Search for the cell housing the specified text and yield its (X, Y) center coordinate. 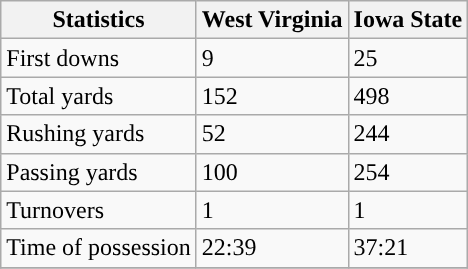
Time of possession (99, 248)
Iowa State (408, 20)
Rushing yards (99, 134)
244 (408, 134)
25 (408, 58)
Turnovers (99, 210)
37:21 (408, 248)
Passing yards (99, 172)
Statistics (99, 20)
Total yards (99, 96)
West Virginia (272, 20)
498 (408, 96)
100 (272, 172)
152 (272, 96)
52 (272, 134)
First downs (99, 58)
22:39 (272, 248)
9 (272, 58)
254 (408, 172)
